Search for the cell housing the specified text and yield its [x, y] center coordinate. 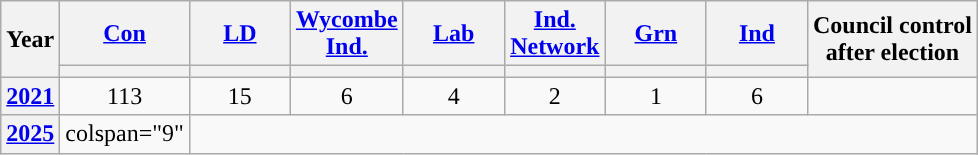
Ind [756, 34]
15 [240, 96]
113 [125, 96]
2025 [30, 134]
Con [125, 34]
Lab [454, 34]
colspan="9" [125, 134]
Year [30, 39]
Grn [656, 34]
2021 [30, 96]
2 [554, 96]
1 [656, 96]
LD [240, 34]
Council controlafter election [892, 39]
Wycombe Ind. [346, 34]
Ind. Network [554, 34]
4 [454, 96]
